From the cell containing the given text, extract its center point as [X, Y] coordinate. 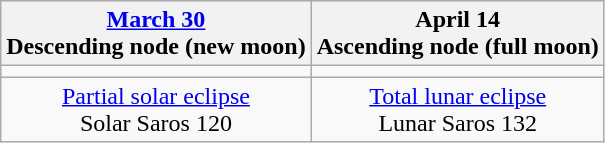
March 30Descending node (new moon) [156, 34]
Total lunar eclipseLunar Saros 132 [458, 110]
April 14Ascending node (full moon) [458, 34]
Partial solar eclipseSolar Saros 120 [156, 110]
